Find where the given text appears and provide that cell's center as [x, y] coordinate. 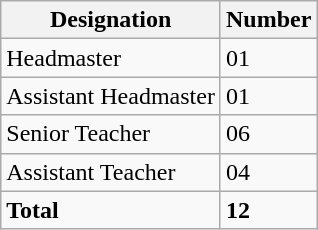
Assistant Headmaster [111, 96]
04 [268, 172]
Designation [111, 20]
06 [268, 134]
Headmaster [111, 58]
12 [268, 210]
Total [111, 210]
Assistant Teacher [111, 172]
Number [268, 20]
Senior Teacher [111, 134]
